Determine the (x, y) coordinate at the center of the cell enclosing the given text.  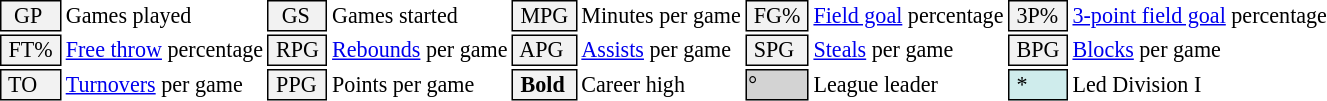
Turnovers per game (164, 85)
Field goal percentage (908, 16)
SPG (777, 50)
GS (298, 16)
APG (544, 50)
TO (30, 85)
PPG (298, 85)
Points per game (420, 85)
* (1038, 85)
MPG (544, 16)
FT% (30, 50)
Minutes per game (661, 16)
Free throw percentage (164, 50)
Assists per game (661, 50)
Steals per game (908, 50)
Rebounds per game (420, 50)
Bold (544, 85)
3P% (1038, 16)
Games started (420, 16)
° (777, 85)
GP (30, 16)
Games played (164, 16)
League leader (908, 85)
Career high (661, 85)
BPG (1038, 50)
RPG (298, 50)
FG% (777, 16)
